Pinpoint the cell where the given text exists, returning its [X, Y] midpoint coordinate. 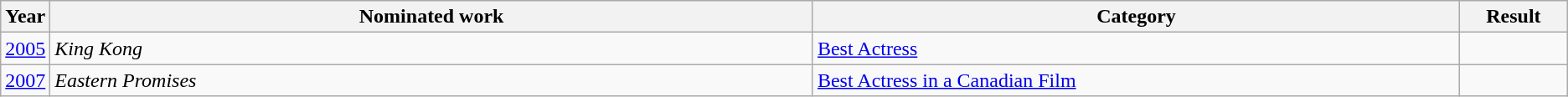
Category [1136, 17]
King Kong [432, 48]
2007 [25, 80]
Year [25, 17]
Nominated work [432, 17]
Eastern Promises [432, 80]
2005 [25, 48]
Best Actress in a Canadian Film [1136, 80]
Best Actress [1136, 48]
Result [1514, 17]
